Return (X, Y) of the center of cell containing provided text 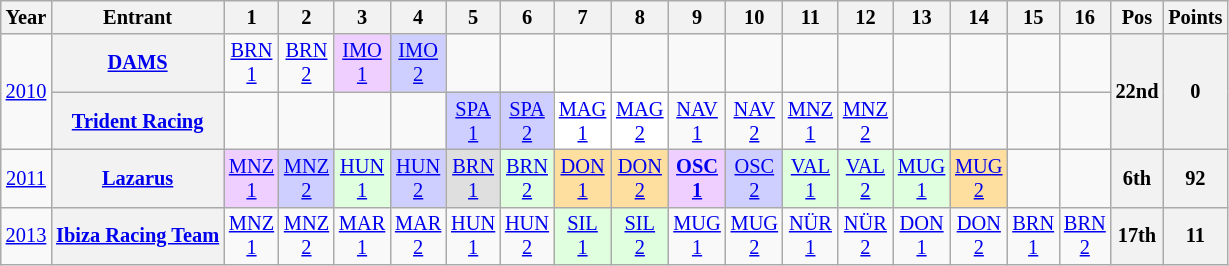
MAR1 (362, 236)
2010 (26, 92)
OSC2 (754, 178)
9 (696, 17)
12 (866, 17)
5 (473, 17)
Entrant (138, 17)
SPA2 (527, 121)
NAV1 (696, 121)
IMO1 (362, 63)
Lazarus (138, 178)
Pos (1138, 17)
10 (754, 17)
13 (922, 17)
8 (640, 17)
15 (1033, 17)
22nd (1138, 92)
0 (1195, 92)
Year (26, 17)
NAV2 (754, 121)
MAR2 (418, 236)
SIL1 (582, 236)
IMO2 (418, 63)
4 (418, 17)
Ibiza Racing Team (138, 236)
2013 (26, 236)
6 (527, 17)
2 (306, 17)
7 (582, 17)
Trident Racing (138, 121)
2011 (26, 178)
14 (978, 17)
1 (252, 17)
16 (1085, 17)
DAMS (138, 63)
NÜR1 (810, 236)
OSC1 (696, 178)
6th (1138, 178)
3 (362, 17)
17th (1138, 236)
VAL1 (810, 178)
VAL2 (866, 178)
SPA1 (473, 121)
MAG1 (582, 121)
MAG2 (640, 121)
92 (1195, 178)
Points (1195, 17)
NÜR2 (866, 236)
SIL2 (640, 236)
